Output the [X, Y] coordinate of the center of the cell containing the given text.  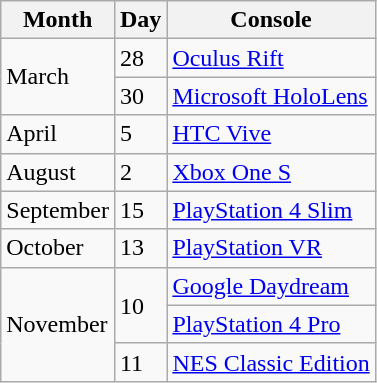
Xbox One S [271, 172]
September [58, 210]
10 [140, 305]
August [58, 172]
PlayStation VR [271, 248]
PlayStation 4 Slim [271, 210]
Oculus Rift [271, 58]
11 [140, 362]
Month [58, 20]
November [58, 324]
5 [140, 134]
13 [140, 248]
Day [140, 20]
PlayStation 4 Pro [271, 324]
October [58, 248]
Google Daydream [271, 286]
Microsoft HoloLens [271, 96]
30 [140, 96]
2 [140, 172]
NES Classic Edition [271, 362]
Console [271, 20]
28 [140, 58]
15 [140, 210]
HTC Vive [271, 134]
April [58, 134]
March [58, 77]
